Pinpoint the cell where the given text exists, returning its [X, Y] midpoint coordinate. 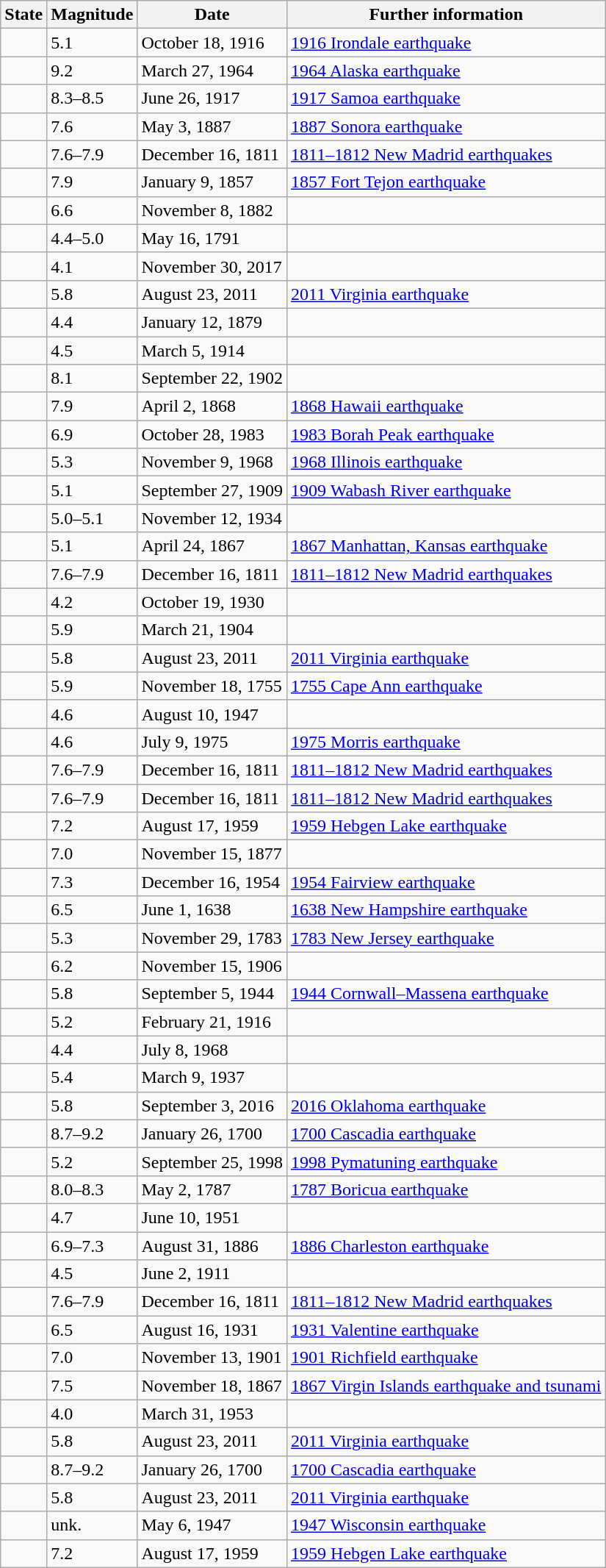
1755 Cape Ann earthquake [447, 686]
September 5, 1944 [212, 994]
March 5, 1914 [212, 351]
1917 Samoa earthquake [447, 99]
June 10, 1951 [212, 1217]
February 21, 1916 [212, 1022]
October 19, 1930 [212, 602]
January 12, 1879 [212, 322]
6.9 [93, 434]
1931 Valentine earthquake [447, 1330]
August 31, 1886 [212, 1246]
unk. [93, 1525]
1857 Fort Tejon earthquake [447, 182]
September 25, 1998 [212, 1161]
7.3 [93, 882]
May 6, 1947 [212, 1525]
1887 Sonora earthquake [447, 126]
1909 Wabash River earthquake [447, 490]
November 30, 2017 [212, 266]
7.5 [93, 1386]
April 24, 1867 [212, 546]
September 3, 2016 [212, 1106]
1916 Irondale earthquake [447, 43]
State [24, 15]
November 8, 1882 [212, 210]
1968 Illinois earthquake [447, 462]
March 21, 1904 [212, 630]
1638 New Hampshire earthquake [447, 910]
8.3–8.5 [93, 99]
1886 Charleston earthquake [447, 1246]
November 18, 1867 [212, 1386]
1944 Cornwall–Massena earthquake [447, 994]
1783 New Jersey earthquake [447, 938]
July 8, 1968 [212, 1050]
November 29, 1783 [212, 938]
April 2, 1868 [212, 407]
March 31, 1953 [212, 1414]
9.2 [93, 71]
September 27, 1909 [212, 490]
6.2 [93, 966]
7.6 [93, 126]
4.7 [93, 1217]
1947 Wisconsin earthquake [447, 1525]
4.1 [93, 266]
Date [212, 15]
October 18, 1916 [212, 43]
6.9–7.3 [93, 1246]
May 16, 1791 [212, 238]
1998 Pymatuning earthquake [447, 1161]
1867 Virgin Islands earthquake and tsunami [447, 1386]
5.0–5.1 [93, 518]
December 16, 1954 [212, 882]
July 9, 1975 [212, 742]
4.0 [93, 1414]
August 10, 1947 [212, 714]
1901 Richfield earthquake [447, 1358]
1983 Borah Peak earthquake [447, 434]
May 3, 1887 [212, 126]
November 9, 1968 [212, 462]
1964 Alaska earthquake [447, 71]
4.4–5.0 [93, 238]
November 15, 1877 [212, 854]
1975 Morris earthquake [447, 742]
September 22, 1902 [212, 379]
October 28, 1983 [212, 434]
June 1, 1638 [212, 910]
6.6 [93, 210]
June 26, 1917 [212, 99]
March 9, 1937 [212, 1078]
May 2, 1787 [212, 1189]
November 18, 1755 [212, 686]
4.2 [93, 602]
November 15, 1906 [212, 966]
1787 Boricua earthquake [447, 1189]
1954 Fairview earthquake [447, 882]
1868 Hawaii earthquake [447, 407]
8.0–8.3 [93, 1189]
2016 Oklahoma earthquake [447, 1106]
November 12, 1934 [212, 518]
January 9, 1857 [212, 182]
June 2, 1911 [212, 1274]
5.4 [93, 1078]
8.1 [93, 379]
Magnitude [93, 15]
Further information [447, 15]
November 13, 1901 [212, 1358]
August 16, 1931 [212, 1330]
March 27, 1964 [212, 71]
1867 Manhattan, Kansas earthquake [447, 546]
